Provide the [x, y] coordinate of the cell's center where the given text is located.  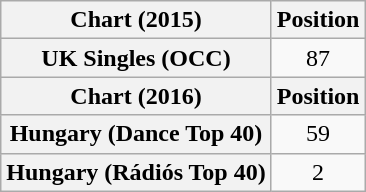
Hungary (Dance Top 40) [136, 134]
Chart (2015) [136, 20]
2 [318, 172]
UK Singles (OCC) [136, 58]
Chart (2016) [136, 96]
Hungary (Rádiós Top 40) [136, 172]
87 [318, 58]
59 [318, 134]
